Capture the cell that displays the provided text and extract its [X, Y] central coordinate. 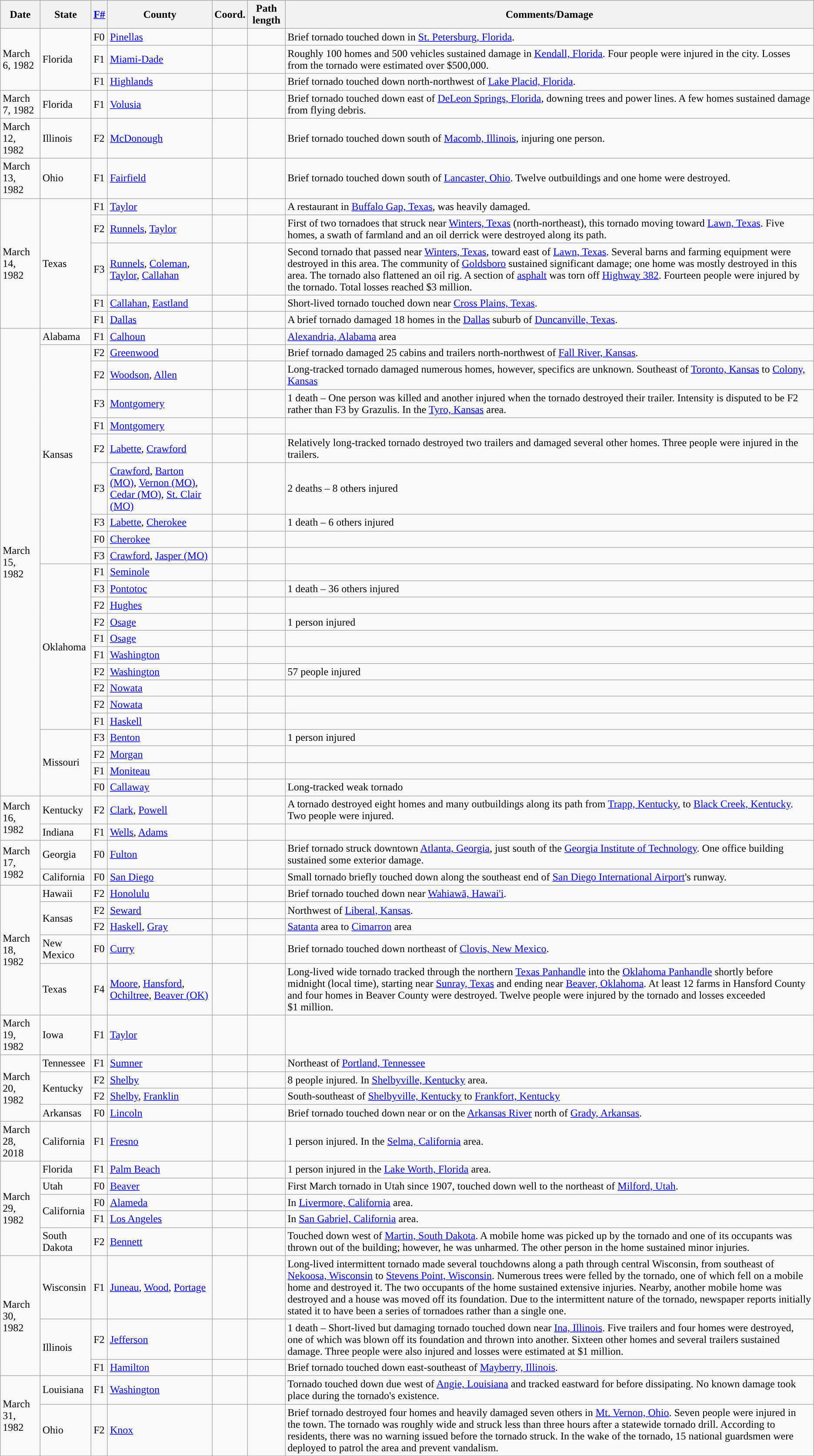
Brief tornado touched down south of Lancaster, Ohio. Twelve outbuildings and one home were destroyed. [550, 178]
Coord. [230, 15]
Short-lived tornado touched down near Cross Plains, Texas. [550, 303]
Labette, Cherokee [160, 523]
Brief tornado touched down northeast of Clovis, New Mexico. [550, 949]
Brief tornado touched down east-southeast of Mayberry, Illinois. [550, 1367]
In San Gabriel, California area. [550, 1219]
Brief tornado touched down south of Macomb, Illinois, injuring one person. [550, 138]
Labette, Crawford [160, 449]
Dallas [160, 320]
Crawford, Barton (MO), Vernon (MO), Cedar (MO), St. Clair (MO) [160, 489]
Iowa [65, 1035]
County [160, 15]
Relatively long-tracked tornado destroyed two trailers and damaged several other homes. Three people were injured in the trailers. [550, 449]
Honolulu [160, 893]
Wells, Adams [160, 832]
March 16, 1982 [20, 818]
Curry [160, 949]
Haskell, Gray [160, 926]
Volusia [160, 104]
March 29, 1982 [20, 1209]
March 19, 1982 [20, 1035]
March 28, 2018 [20, 1141]
Miami-Dade [160, 59]
1 death – 6 others injured [550, 523]
Moniteau [160, 771]
Haskell [160, 721]
Northwest of Liberal, Kansas. [550, 910]
Comments/Damage [550, 15]
Brief tornado touched down east of DeLeon Springs, Florida, downing trees and power lines. A few homes sustained damage from flying debris. [550, 104]
Long-tracked tornado damaged numerous homes, however, specifics are unknown. Southeast of Toronto, Kansas to Colony, Kansas [550, 376]
Lincoln [160, 1113]
Jefferson [160, 1339]
Knox [160, 1430]
In Livermore, California area. [550, 1203]
Utah [65, 1186]
March 13, 1982 [20, 178]
Long-tracked weak tornado [550, 787]
March 12, 1982 [20, 138]
2 deaths – 8 others injured [550, 489]
Runnels, Taylor [160, 229]
Northeast of Portland, Tennessee [550, 1063]
Highlands [160, 82]
1 person injured in the Lake Worth, Florida area. [550, 1169]
March 14, 1982 [20, 263]
Palm Beach [160, 1169]
Missouri [65, 763]
Seward [160, 910]
Tennessee [65, 1063]
Woodson, Allen [160, 376]
8 people injured. In Shelbyville, Kentucky area. [550, 1080]
Arkansas [65, 1113]
Alameda [160, 1203]
March 6, 1982 [20, 59]
Hamilton [160, 1367]
Seminole [160, 572]
Brief tornado damaged 25 cabins and trailers north-northwest of Fall River, Kansas. [550, 353]
March 15, 1982 [20, 562]
Wisconsin [65, 1287]
Path length [267, 15]
A brief tornado damaged 18 homes in the Dallas suburb of Duncanville, Texas. [550, 320]
March 31, 1982 [20, 1416]
Hawaii [65, 893]
Juneau, Wood, Portage [160, 1287]
New Mexico [65, 949]
First March tornado in Utah since 1907, touched down well to the northeast of Milford, Utah. [550, 1186]
1 person injured. In the Selma, California area. [550, 1141]
San Diego [160, 877]
Shelby [160, 1080]
A restaurant in Buffalo Gap, Texas, was heavily damaged. [550, 207]
Oklahoma [65, 647]
Date [20, 15]
March 17, 1982 [20, 863]
Brief tornado touched down in St. Petersburg, Florida. [550, 37]
Beaver [160, 1186]
Clark, Powell [160, 810]
March 20, 1982 [20, 1088]
Bennett [160, 1242]
Satanta area to Cimarron area [550, 926]
Small tornado briefly touched down along the southeast end of San Diego International Airport's runway. [550, 877]
Morgan [160, 754]
Fulton [160, 855]
Alexandria, Alabama area [550, 336]
Pinellas [160, 37]
1 death – 36 others injured [550, 589]
Hughes [160, 605]
Cherokee [160, 539]
F# [100, 15]
A tornado destroyed eight homes and many outbuildings along its path from Trapp, Kentucky, to Black Creek, Kentucky. Two people were injured. [550, 810]
Pontotoc [160, 589]
Brief tornado touched down near or on the Arkansas River north of Grady, Arkansas. [550, 1113]
Indiana [65, 832]
Benton [160, 738]
Callaway [160, 787]
Fresno [160, 1141]
Los Angeles [160, 1219]
State [65, 15]
South-southeast of Shelbyville, Kentucky to Frankfort, Kentucky [550, 1096]
Moore, Hansford, Ochiltree, Beaver (OK) [160, 990]
Georgia [65, 855]
Callahan, Eastland [160, 303]
March 7, 1982 [20, 104]
Crawford, Jasper (MO) [160, 556]
March 18, 1982 [20, 950]
Calhoun [160, 336]
Runnels, Coleman, Taylor, Callahan [160, 269]
Shelby, Franklin [160, 1096]
Alabama [65, 336]
Brief tornado touched down near Wahiawā, Hawai'i. [550, 893]
South Dakota [65, 1242]
Louisiana [65, 1389]
Brief tornado touched down north-northwest of Lake Placid, Florida. [550, 82]
57 people injured [550, 672]
F4 [100, 990]
McDonough [160, 138]
Sumner [160, 1063]
Fairfield [160, 178]
March 30, 1982 [20, 1316]
Greenwood [160, 353]
